Determine the (x, y) coordinate at the center of the cell enclosing the given text.  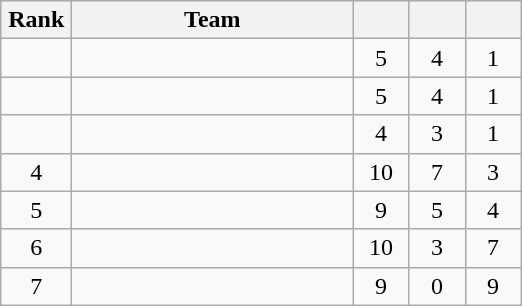
6 (36, 248)
Team (212, 20)
0 (437, 286)
Rank (36, 20)
